From the cell containing the given text, extract its center point as (x, y) coordinate. 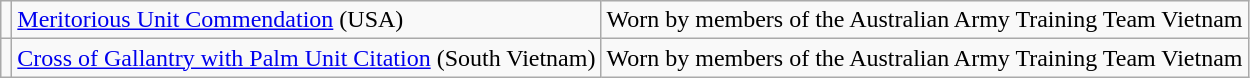
Cross of Gallantry with Palm Unit Citation (South Vietnam) (306, 58)
Meritorious Unit Commendation (USA) (306, 20)
